Provide the [x, y] coordinate of the cell's center where the given text is located.  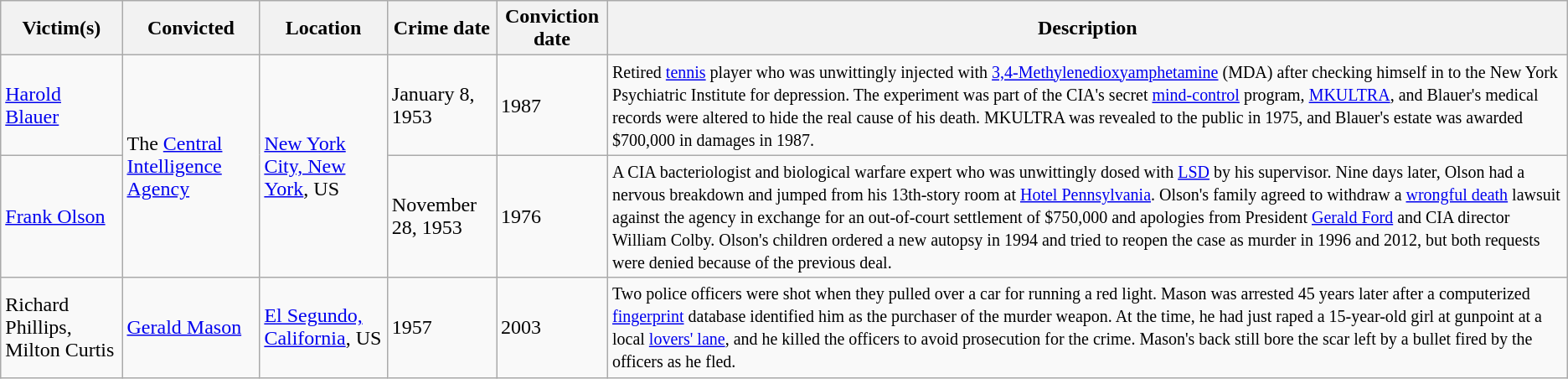
Crime date [441, 29]
Richard Phillips, Milton Curtis [62, 327]
Location [323, 29]
Frank Olson [62, 216]
Harold Blauer [62, 106]
2003 [551, 327]
New York City, New York, US [323, 166]
Convicted [191, 29]
Description [1087, 29]
Victim(s) [62, 29]
Conviction date [551, 29]
Gerald Mason [191, 327]
The Central Intelligence Agency [191, 166]
January 8, 1953 [441, 106]
November 28, 1953 [441, 216]
1957 [441, 327]
1987 [551, 106]
El Segundo, California, US [323, 327]
1976 [551, 216]
